Output the [X, Y] coordinate of the center of the cell containing the given text.  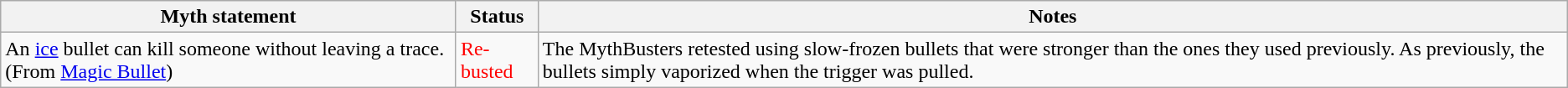
Re-busted [497, 60]
Notes [1052, 17]
Status [497, 17]
An ice bullet can kill someone without leaving a trace. (From Magic Bullet) [229, 60]
Myth statement [229, 17]
